From the cell containing the given text, extract its center point as (x, y) coordinate. 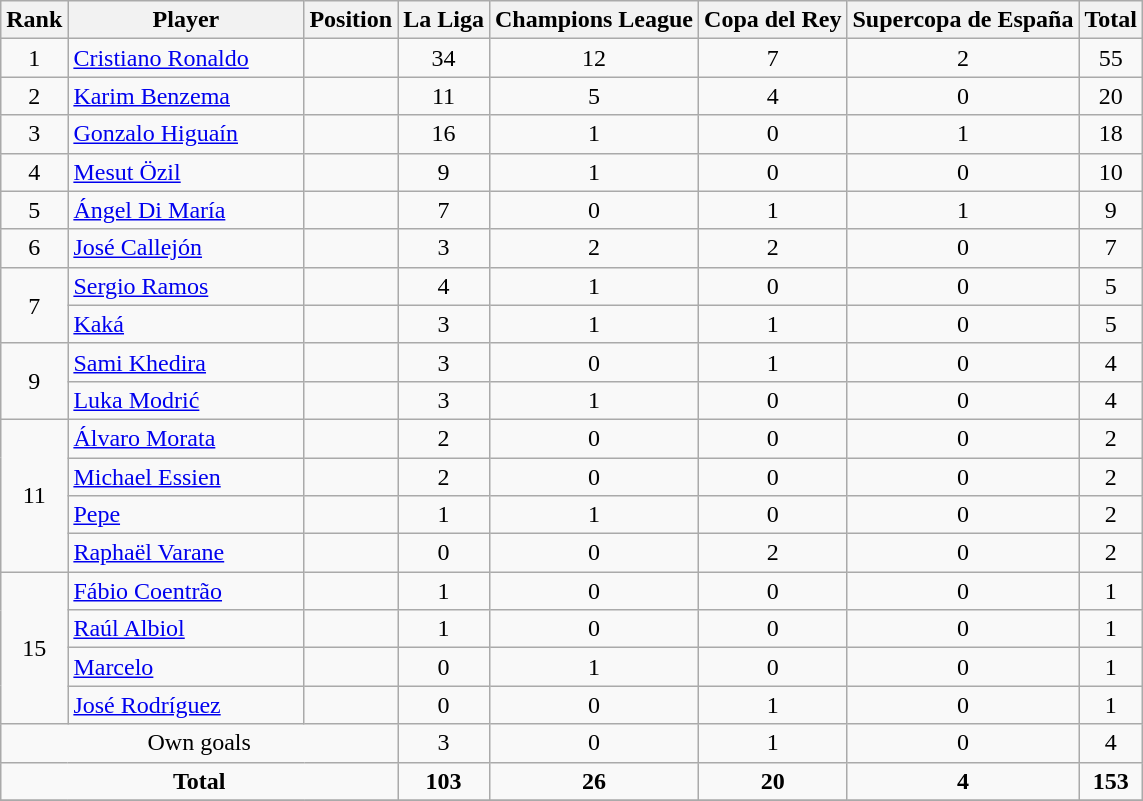
Supercopa de España (963, 20)
Karim Benzema (186, 96)
La Liga (444, 20)
12 (594, 58)
Michael Essien (186, 477)
Gonzalo Higuaín (186, 134)
Champions League (594, 20)
Pepe (186, 515)
Fábio Coentrão (186, 591)
Marcelo (186, 667)
Raphaël Varane (186, 553)
18 (1111, 134)
10 (1111, 172)
Sami Khedira (186, 362)
6 (34, 248)
José Rodríguez (186, 705)
Luka Modrić (186, 400)
34 (444, 58)
Sergio Ramos (186, 286)
Ángel Di María (186, 210)
103 (444, 781)
26 (594, 781)
16 (444, 134)
Own goals (200, 743)
Position (351, 20)
Player (186, 20)
Cristiano Ronaldo (186, 58)
José Callejón (186, 248)
15 (34, 648)
Raúl Albiol (186, 629)
Álvaro Morata (186, 438)
55 (1111, 58)
153 (1111, 781)
Kaká (186, 324)
Mesut Özil (186, 172)
Copa del Rey (773, 20)
Rank (34, 20)
